Output the [X, Y] coordinate of the center of the cell containing the given text.  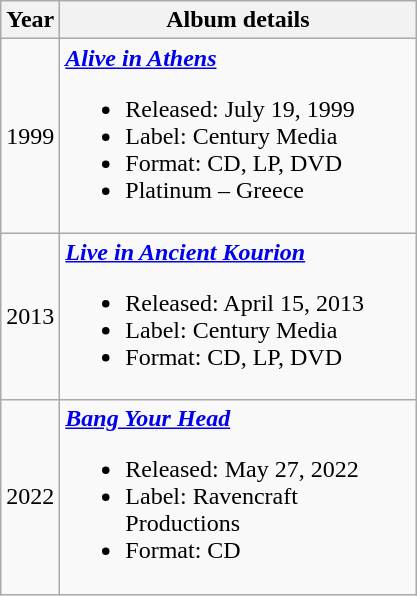
Year [30, 20]
Album details [238, 20]
1999 [30, 136]
Bang Your HeadReleased: May 27, 2022Label: Ravencraft ProductionsFormat: CD [238, 497]
2013 [30, 316]
2022 [30, 497]
Live in Ancient KourionReleased: April 15, 2013Label: Century MediaFormat: CD, LP, DVD [238, 316]
Alive in AthensReleased: July 19, 1999Label: Century MediaFormat: CD, LP, DVDPlatinum – Greece [238, 136]
